For the text-containing cell, return its midpoint in [x, y] coordinate format. 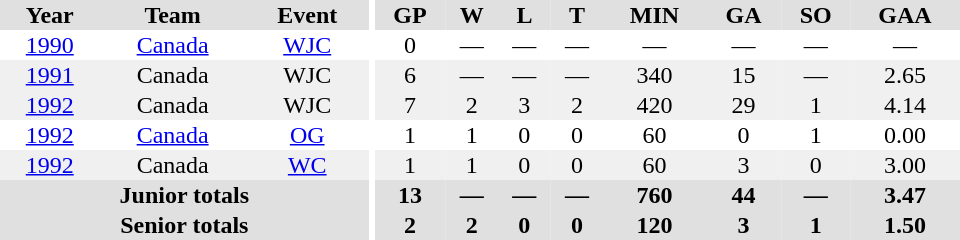
GA [743, 15]
29 [743, 105]
W [472, 15]
T [578, 15]
7 [410, 105]
WC [308, 165]
MIN [654, 15]
Team [172, 15]
Year [50, 15]
OG [308, 135]
340 [654, 75]
GAA [905, 15]
1991 [50, 75]
44 [743, 195]
3.47 [905, 195]
420 [654, 105]
Senior totals [184, 225]
L [524, 15]
1.50 [905, 225]
120 [654, 225]
1990 [50, 45]
Junior totals [184, 195]
SO [816, 15]
0.00 [905, 135]
13 [410, 195]
GP [410, 15]
760 [654, 195]
6 [410, 75]
15 [743, 75]
2.65 [905, 75]
3.00 [905, 165]
Event [308, 15]
4.14 [905, 105]
